Search for the cell housing the specified text and yield its (X, Y) center coordinate. 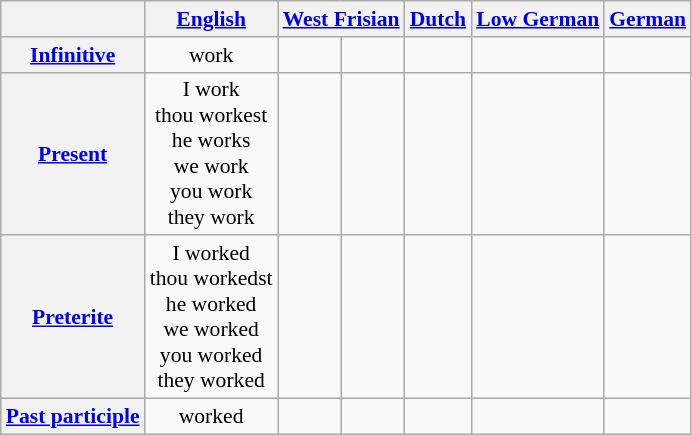
English (212, 19)
German (648, 19)
work (212, 55)
Past participle (73, 417)
West Frisian (342, 19)
Low German (538, 19)
Present (73, 154)
I work thou workest he works we work you work they work (212, 154)
worked (212, 417)
Dutch (438, 19)
Infinitive (73, 55)
I worked thou workedst he worked we worked you worked they worked (212, 318)
Preterite (73, 318)
